Pinpoint the cell where the given text exists, returning its (X, Y) midpoint coordinate. 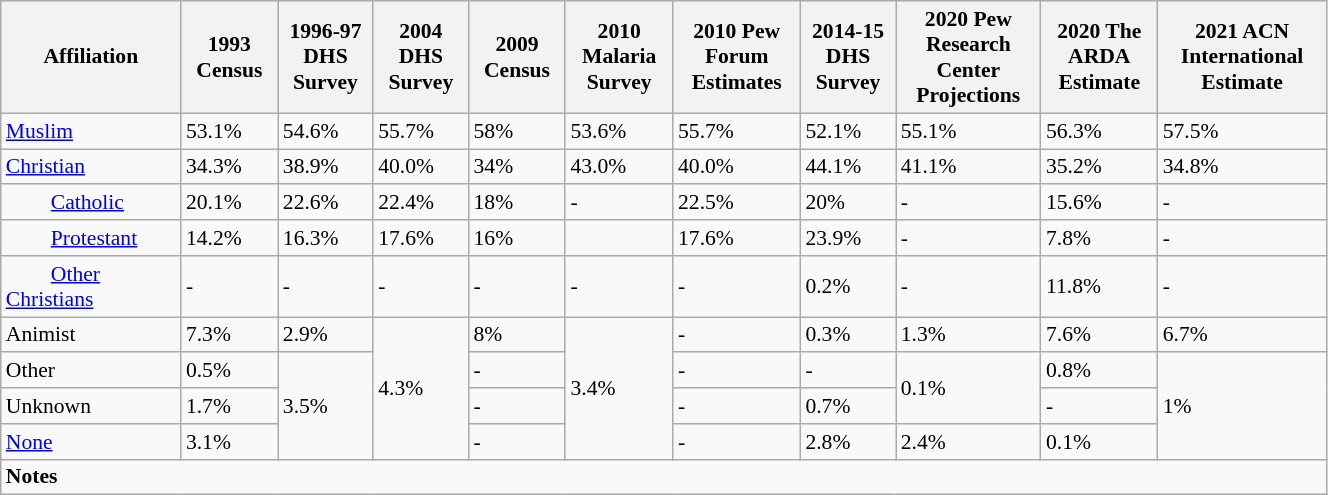
16.3% (326, 238)
41.1% (968, 167)
7.6% (1100, 335)
Other Christians (91, 286)
2010 Malaria Survey (619, 57)
3.4% (619, 388)
3.5% (326, 406)
34% (518, 167)
Catholic (91, 203)
54.6% (326, 131)
18% (518, 203)
20.1% (230, 203)
22.4% (420, 203)
Protestant (91, 238)
4.3% (420, 388)
34.3% (230, 167)
16% (518, 238)
15.6% (1100, 203)
22.5% (736, 203)
53.1% (230, 131)
52.1% (848, 131)
43.0% (619, 167)
2004 DHS Survey (420, 57)
11.8% (1100, 286)
Unknown (91, 406)
1993 Census (230, 57)
44.1% (848, 167)
35.2% (1100, 167)
0.2% (848, 286)
0.5% (230, 371)
1% (1242, 406)
0.7% (848, 406)
1.7% (230, 406)
2.8% (848, 442)
1996-97 DHS Survey (326, 57)
22.6% (326, 203)
2014-15 DHS Survey (848, 57)
23.9% (848, 238)
2020 The ARDA Estimate (1100, 57)
34.8% (1242, 167)
14.2% (230, 238)
20% (848, 203)
Affiliation (91, 57)
2020 Pew Research Center Projections (968, 57)
Animist (91, 335)
38.9% (326, 167)
2021 ACN International Estimate (1242, 57)
58% (518, 131)
57.5% (1242, 131)
None (91, 442)
Christian (91, 167)
55.1% (968, 131)
8% (518, 335)
56.3% (1100, 131)
53.6% (619, 131)
1.3% (968, 335)
2.4% (968, 442)
2.9% (326, 335)
7.3% (230, 335)
7.8% (1100, 238)
3.1% (230, 442)
Muslim (91, 131)
6.7% (1242, 335)
0.8% (1100, 371)
0.3% (848, 335)
Notes (664, 477)
2010 Pew Forum Estimates (736, 57)
2009 Census (518, 57)
Other (91, 371)
